Scan for the cell matching the given text and deliver its (X, Y) coordinate at center. 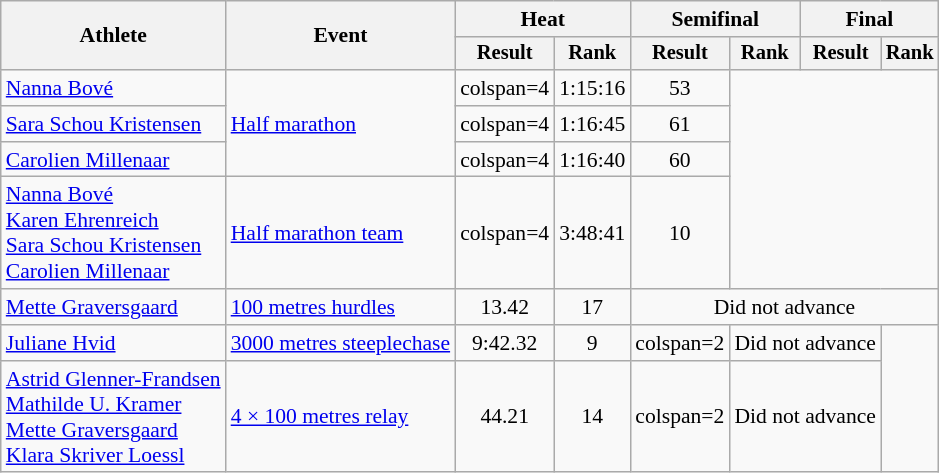
60 (680, 160)
9:42.32 (504, 343)
Nanna BovéKaren EhrenreichSara Schou KristensenCarolien Millenaar (114, 233)
9 (592, 343)
17 (592, 307)
3:48:41 (592, 233)
100 metres hurdles (341, 307)
14 (592, 417)
3000 metres steeplechase (341, 343)
10 (680, 233)
Event (341, 36)
Astrid Glenner-FrandsenMathilde U. KramerMette GraversgaardKlara Skriver Loessl (114, 417)
4 × 100 metres relay (341, 417)
Athlete (114, 36)
1:15:16 (592, 88)
1:16:45 (592, 124)
Nanna Bové (114, 88)
Half marathon team (341, 233)
Half marathon (341, 124)
Sara Schou Kristensen (114, 124)
53 (680, 88)
1:16:40 (592, 160)
44.21 (504, 417)
61 (680, 124)
Semifinal (715, 19)
13.42 (504, 307)
Heat (542, 19)
Final (869, 19)
Carolien Millenaar (114, 160)
Juliane Hvid (114, 343)
Mette Graversgaard (114, 307)
